Provide the (x, y) coordinate of the cell's center where the given text is located.  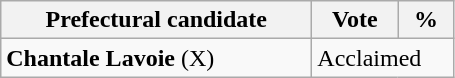
Acclaimed (383, 58)
Vote (355, 20)
% (426, 20)
Chantale Lavoie (X) (156, 58)
Prefectural candidate (156, 20)
